Extract the (X, Y) coordinate from the center of the cell holding the provided text.  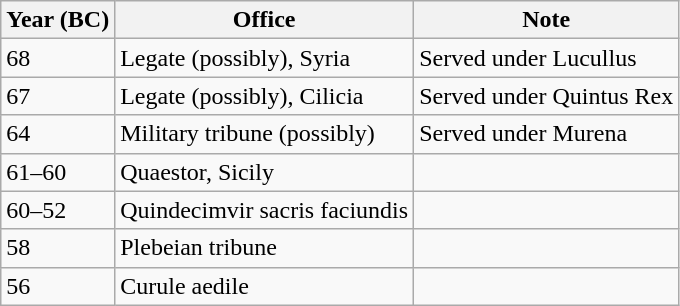
58 (58, 248)
Plebeian tribune (264, 248)
Legate (possibly), Syria (264, 58)
Note (546, 20)
Served under Murena (546, 134)
64 (58, 134)
Served under Lucullus (546, 58)
Curule aedile (264, 286)
Military tribune (possibly) (264, 134)
61–60 (58, 172)
Legate (possibly), Cilicia (264, 96)
Year (BC) (58, 20)
Office (264, 20)
67 (58, 96)
68 (58, 58)
Quindecimvir sacris faciundis (264, 210)
56 (58, 286)
Served under Quintus Rex (546, 96)
60–52 (58, 210)
Quaestor, Sicily (264, 172)
